Return [X, Y] of the center of cell containing provided text 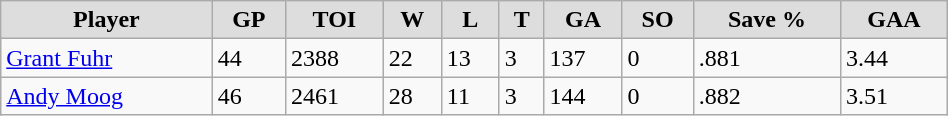
Grant Fuhr [106, 58]
SO [658, 20]
44 [248, 58]
.882 [766, 96]
3.44 [894, 58]
Save % [766, 20]
T [522, 20]
137 [583, 58]
GAA [894, 20]
28 [412, 96]
13 [470, 58]
Player [106, 20]
11 [470, 96]
TOI [335, 20]
GP [248, 20]
3.51 [894, 96]
2388 [335, 58]
46 [248, 96]
.881 [766, 58]
W [412, 20]
144 [583, 96]
GA [583, 20]
22 [412, 58]
Andy Moog [106, 96]
2461 [335, 96]
L [470, 20]
